Search for the cell housing the specified text and yield its [X, Y] center coordinate. 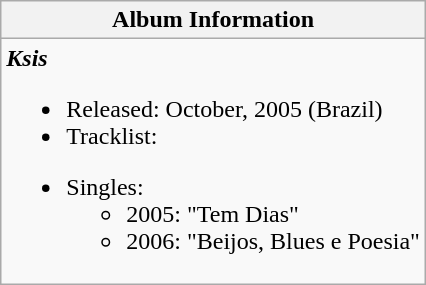
KsisReleased: October, 2005 (Brazil)Tracklist:Singles:2005: "Tem Dias"2006: "Beijos, Blues e Poesia" [214, 162]
Album Information [214, 20]
